Locate the cell with the specified text and output its (X, Y) center coordinate. 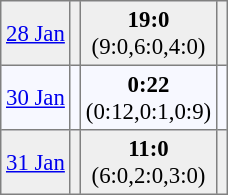
28 Jan (36, 33)
31 Jan (36, 162)
30 Jan (36, 97)
0:22(0:12,0:1,0:9) (149, 97)
11:0(6:0,2:0,3:0) (149, 162)
19:0(9:0,6:0,4:0) (149, 33)
